Identify which cell holds the provided text, then report its [X, Y] central coordinate. 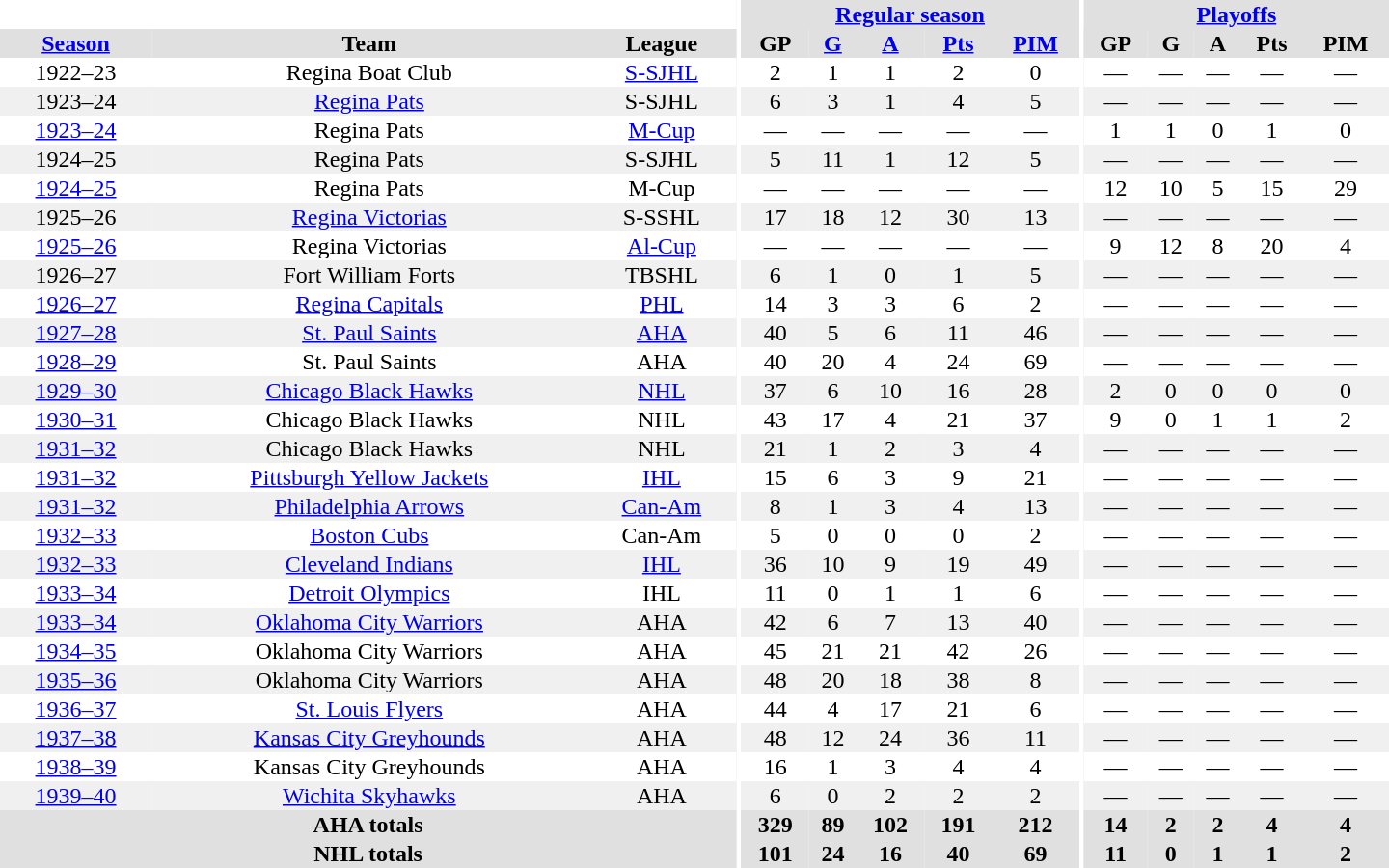
Season [75, 43]
191 [958, 825]
1937–38 [75, 738]
30 [958, 217]
43 [776, 420]
46 [1036, 333]
Team [368, 43]
212 [1036, 825]
102 [890, 825]
Regina Capitals [368, 304]
St. Louis Flyers [368, 709]
League [662, 43]
1927–28 [75, 333]
Cleveland Indians [368, 564]
101 [776, 854]
Al-Cup [662, 246]
1939–40 [75, 796]
1938–39 [75, 767]
1928–29 [75, 362]
PHL [662, 304]
S-SSHL [662, 217]
1929–30 [75, 391]
Wichita Skyhawks [368, 796]
AHA totals [368, 825]
Philadelphia Arrows [368, 506]
Playoffs [1237, 14]
Detroit Olympics [368, 593]
1935–36 [75, 680]
1934–35 [75, 651]
38 [958, 680]
TBSHL [662, 275]
Pittsburgh Yellow Jackets [368, 477]
329 [776, 825]
Regina Boat Club [368, 72]
7 [890, 622]
Regular season [911, 14]
45 [776, 651]
1922–23 [75, 72]
Boston Cubs [368, 535]
Fort William Forts [368, 275]
NHL totals [368, 854]
28 [1036, 391]
1936–37 [75, 709]
49 [1036, 564]
44 [776, 709]
26 [1036, 651]
89 [833, 825]
1930–31 [75, 420]
19 [958, 564]
29 [1346, 188]
